Return the [X, Y] coordinate for the center point of the cell that contains the specified text.  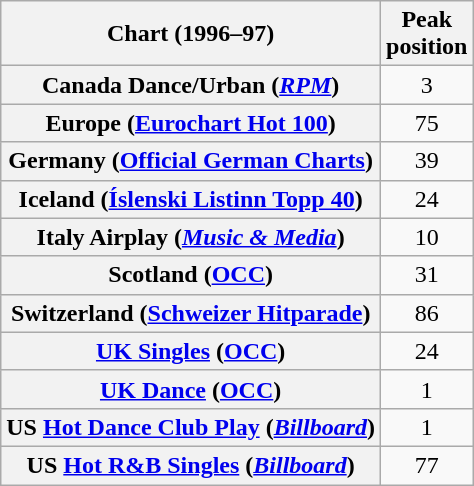
Germany (Official German Charts) [191, 161]
US Hot R&B Singles (Billboard) [191, 465]
US Hot Dance Club Play (Billboard) [191, 427]
86 [427, 313]
Switzerland (Schweizer Hitparade) [191, 313]
Canada Dance/Urban (RPM) [191, 85]
31 [427, 275]
Scotland (OCC) [191, 275]
Peakposition [427, 34]
Iceland (Íslenski Listinn Topp 40) [191, 199]
Europe (Eurochart Hot 100) [191, 123]
10 [427, 237]
39 [427, 161]
UK Singles (OCC) [191, 351]
Chart (1996–97) [191, 34]
Italy Airplay (Music & Media) [191, 237]
77 [427, 465]
UK Dance (OCC) [191, 389]
75 [427, 123]
3 [427, 85]
